Output the (X, Y) coordinate of the center of the cell containing the given text.  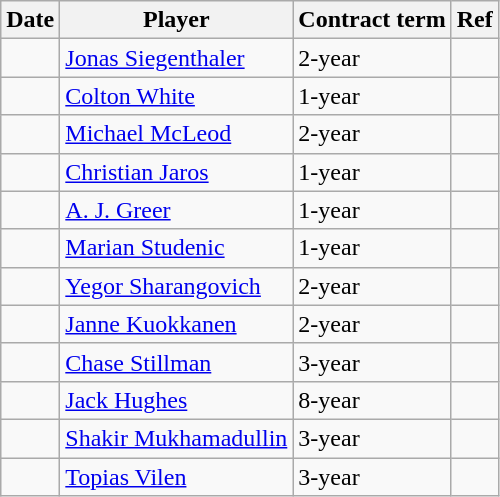
Marian Studenic (176, 248)
Ref (474, 20)
Jonas Siegenthaler (176, 58)
A. J. Greer (176, 210)
Topias Vilen (176, 477)
Christian Jaros (176, 172)
Player (176, 20)
Janne Kuokkanen (176, 324)
Contract term (372, 20)
Yegor Sharangovich (176, 286)
Jack Hughes (176, 400)
Shakir Mukhamadullin (176, 438)
Michael McLeod (176, 134)
8-year (372, 400)
Chase Stillman (176, 362)
Date (30, 20)
Colton White (176, 96)
